For the text-containing cell, return its midpoint in (x, y) coordinate format. 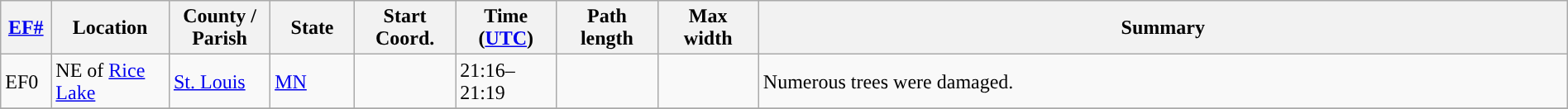
Numerous trees were damaged. (1163, 81)
21:16–21:19 (506, 81)
Start Coord. (404, 28)
Location (111, 28)
St. Louis (219, 81)
NE of Rice Lake (111, 81)
EF# (26, 28)
EF0 (26, 81)
Time (UTC) (506, 28)
MN (313, 81)
County / Parish (219, 28)
Path length (607, 28)
State (313, 28)
Max width (708, 28)
Summary (1163, 28)
